Return the (X, Y) coordinate for the center point of the cell that contains the specified text.  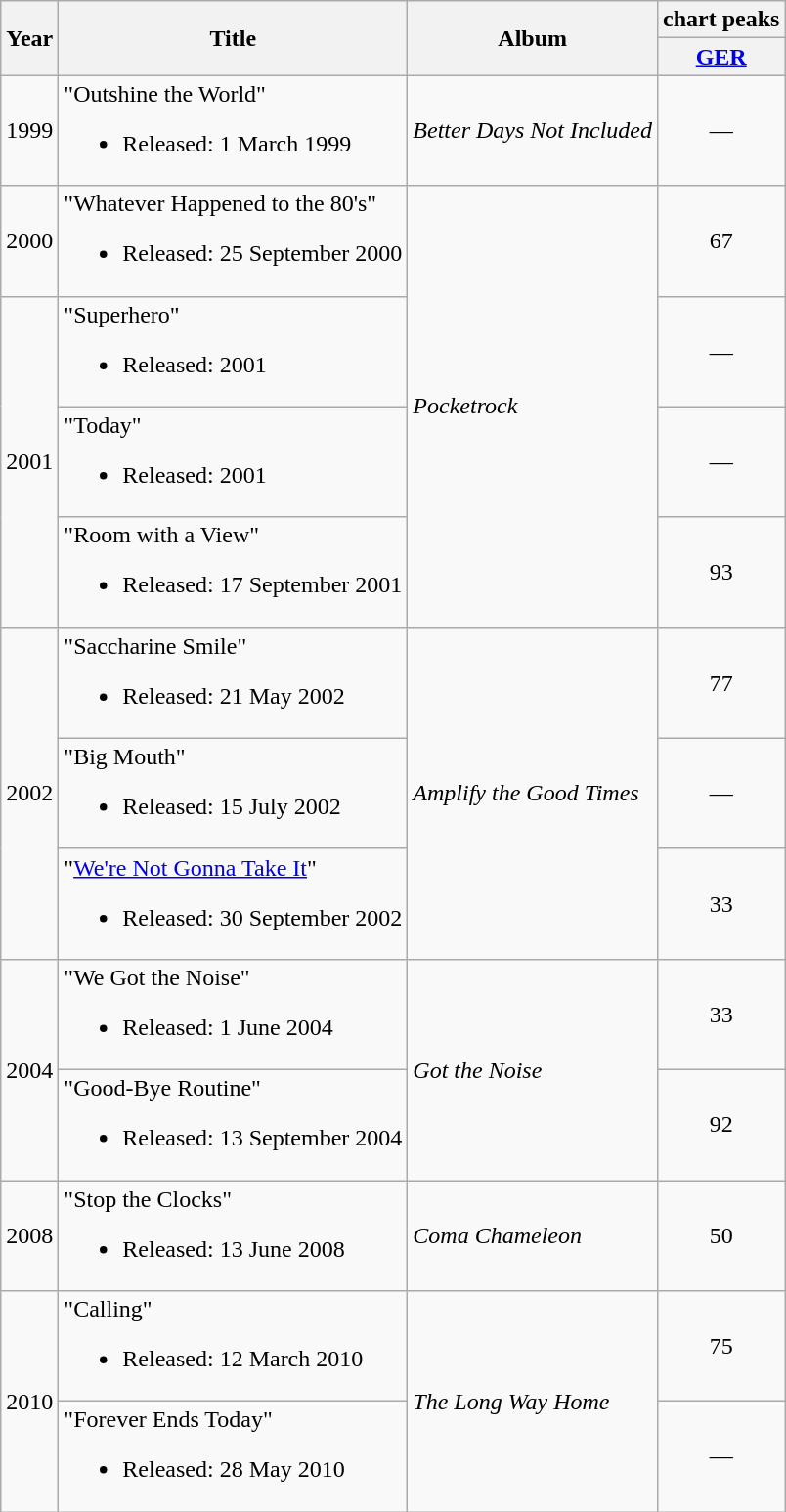
"Stop the Clocks"Released: 13 June 2008 (233, 1235)
"Saccharine Smile"Released: 21 May 2002 (233, 682)
The Long Way Home (533, 1402)
Amplify the Good Times (533, 794)
2004 (29, 1069)
"Calling"Released: 12 March 2010 (233, 1347)
"Outshine the World"Released: 1 March 1999 (233, 131)
"Today"Released: 2001 (233, 461)
"Good-Bye Routine"Released: 13 September 2004 (233, 1124)
Album (533, 38)
93 (720, 573)
2008 (29, 1235)
2001 (29, 461)
Year (29, 38)
1999 (29, 131)
chart peaks (720, 20)
Pocketrock (533, 407)
"Forever Ends Today"Released: 28 May 2010 (233, 1456)
"Big Mouth"Released: 15 July 2002 (233, 794)
Better Days Not Included (533, 131)
2000 (29, 240)
75 (720, 1347)
"Room with a View"Released: 17 September 2001 (233, 573)
92 (720, 1124)
67 (720, 240)
50 (720, 1235)
Got the Noise (533, 1069)
GER (720, 57)
Coma Chameleon (533, 1235)
77 (720, 682)
"Whatever Happened to the 80's"Released: 25 September 2000 (233, 240)
"We're Not Gonna Take It"Released: 30 September 2002 (233, 903)
2010 (29, 1402)
Title (233, 38)
2002 (29, 794)
"Superhero"Released: 2001 (233, 352)
"We Got the Noise"Released: 1 June 2004 (233, 1015)
